Capture the cell that displays the provided text and extract its [x, y] central coordinate. 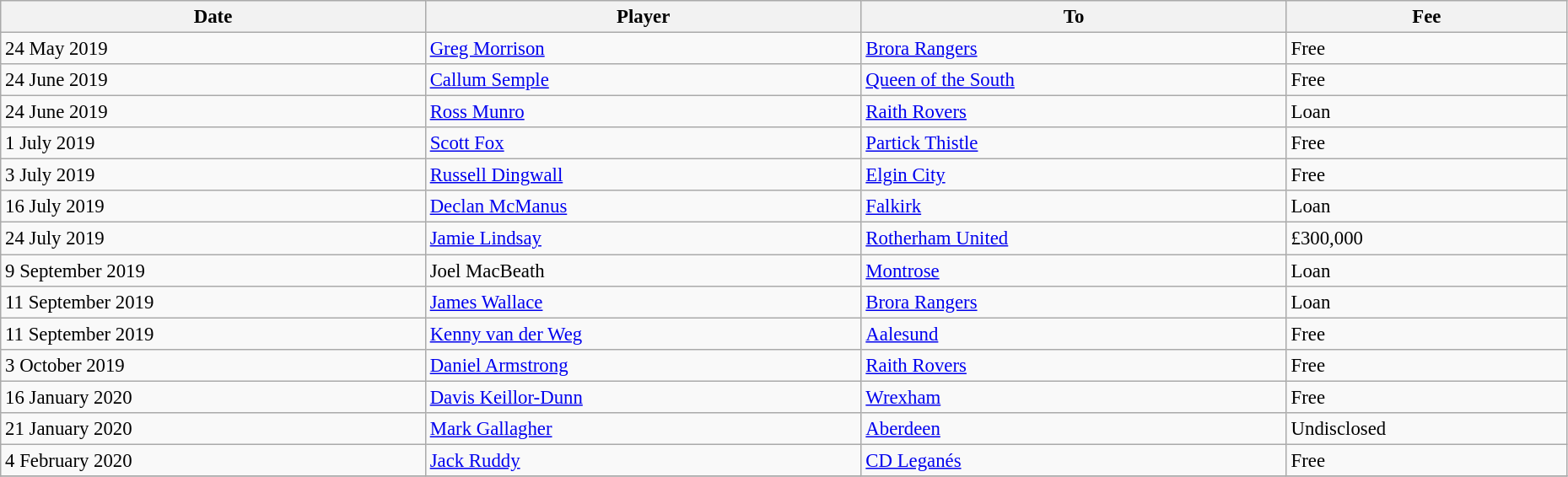
CD Leganés [1074, 460]
Jack Ruddy [643, 460]
Scott Fox [643, 143]
Elgin City [1074, 175]
Mark Gallagher [643, 429]
24 May 2019 [213, 49]
9 September 2019 [213, 271]
Aalesund [1074, 334]
Montrose [1074, 271]
16 January 2020 [213, 397]
To [1074, 17]
Callum Semple [643, 80]
Rotherham United [1074, 238]
Wrexham [1074, 397]
James Wallace [643, 302]
Russell Dingwall [643, 175]
Davis Keillor-Dunn [643, 397]
Kenny van der Weg [643, 334]
4 February 2020 [213, 460]
Undisclosed [1426, 429]
16 July 2019 [213, 206]
Falkirk [1074, 206]
3 October 2019 [213, 365]
Greg Morrison [643, 49]
Player [643, 17]
Joel MacBeath [643, 271]
3 July 2019 [213, 175]
Queen of the South [1074, 80]
Ross Munro [643, 112]
Aberdeen [1074, 429]
1 July 2019 [213, 143]
21 January 2020 [213, 429]
Date [213, 17]
Daniel Armstrong [643, 365]
£300,000 [1426, 238]
Jamie Lindsay [643, 238]
Partick Thistle [1074, 143]
Declan McManus [643, 206]
Fee [1426, 17]
24 July 2019 [213, 238]
